Determine the (x, y) coordinate at the center of the cell enclosing the given text.  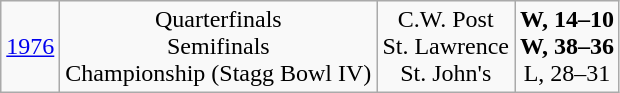
C.W. PostSt. LawrenceSt. John's (446, 47)
QuarterfinalsSemifinalsChampionship (Stagg Bowl IV) (218, 47)
1976 (30, 47)
W, 14–10 W, 38–36 L, 28–31 (568, 47)
